Return the [x, y] coordinate for the center point of the cell that contains the specified text.  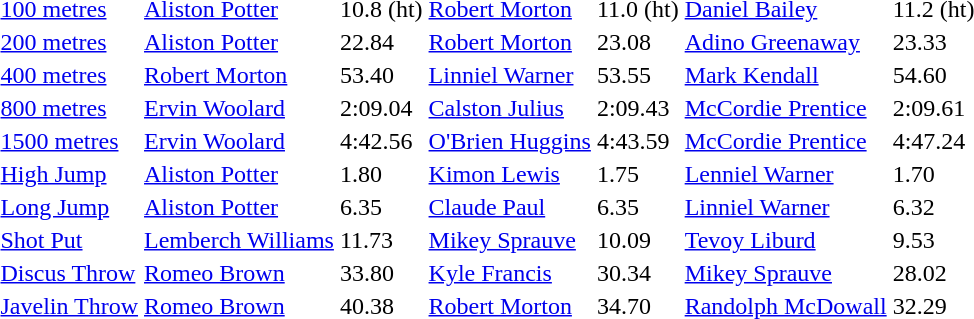
Kyle Francis [510, 273]
2:09.43 [638, 108]
O'Brien Huggins [510, 141]
Kimon Lewis [510, 174]
2:09.04 [381, 108]
30.34 [638, 273]
Romeo Brown [240, 273]
Tevoy Liburd [786, 240]
1.75 [638, 174]
53.40 [381, 75]
53.55 [638, 75]
10.09 [638, 240]
22.84 [381, 42]
4:43.59 [638, 141]
Lenniel Warner [786, 174]
4:42.56 [381, 141]
Claude Paul [510, 207]
1.80 [381, 174]
Lemberch Williams [240, 240]
Calston Julius [510, 108]
33.80 [381, 273]
Adino Greenaway [786, 42]
23.08 [638, 42]
11.73 [381, 240]
Mark Kendall [786, 75]
